Provide the [x, y] coordinate of the cell's center where the given text is located.  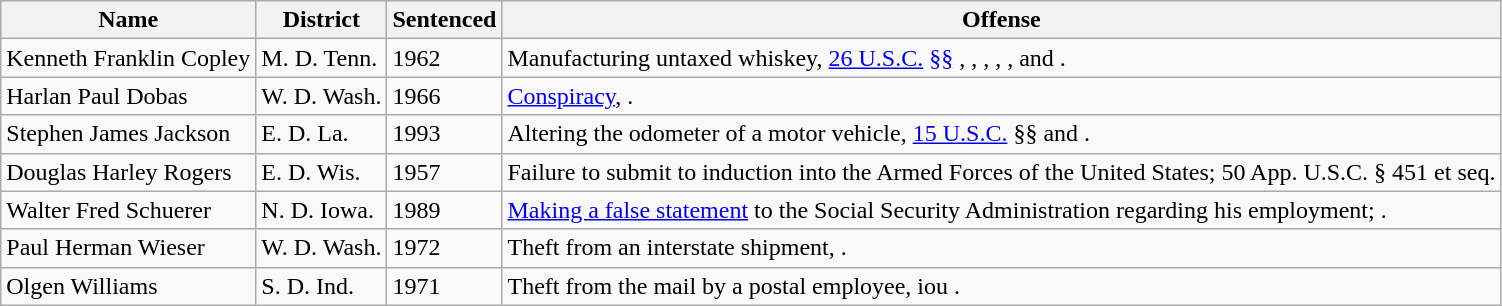
1962 [444, 58]
E. D. La. [322, 134]
Stephen James Jackson [128, 134]
Douglas Harley Rogers [128, 172]
N. D. Iowa. [322, 210]
1993 [444, 134]
Failure to submit to induction into the Armed Forces of the United States; 50 App. U.S.C. § 451 et seq. [1002, 172]
Theft from the mail by a postal employee, iou . [1002, 286]
M. D. Tenn. [322, 58]
Walter Fred Schuerer [128, 210]
Manufacturing untaxed whiskey, 26 U.S.C. §§ , , , , , and . [1002, 58]
Altering the odometer of a motor vehicle, 15 U.S.C. §§ and . [1002, 134]
Kenneth Franklin Copley [128, 58]
S. D. Ind. [322, 286]
1972 [444, 248]
District [322, 20]
1971 [444, 286]
1966 [444, 96]
Theft from an interstate shipment, . [1002, 248]
Name [128, 20]
Making a false statement to the Social Security Administration regarding his employment; . [1002, 210]
Harlan Paul Dobas [128, 96]
Offense [1002, 20]
Paul Herman Wieser [128, 248]
E. D. Wis. [322, 172]
1957 [444, 172]
Olgen Williams [128, 286]
Conspiracy, . [1002, 96]
1989 [444, 210]
Sentenced [444, 20]
